Provide the (x, y) coordinate of the cell's center where the given text is located.  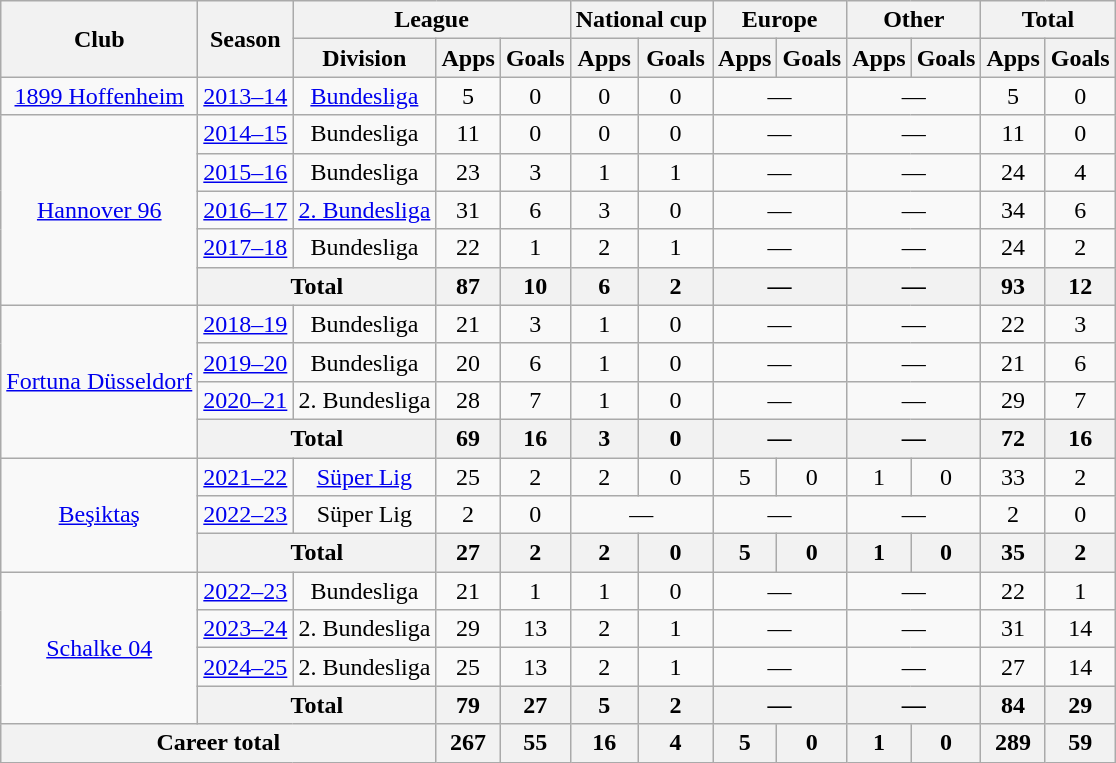
2015–16 (246, 172)
69 (468, 438)
2017–18 (246, 248)
12 (1080, 286)
League (432, 20)
Season (246, 39)
84 (1013, 705)
Schalke 04 (100, 648)
2014–15 (246, 134)
National cup (641, 20)
2019–20 (246, 362)
2016–17 (246, 210)
28 (468, 400)
Other (914, 20)
Hannover 96 (100, 210)
2020–21 (246, 400)
10 (535, 286)
33 (1013, 477)
Division (364, 58)
20 (468, 362)
87 (468, 286)
23 (468, 172)
Fortuna Düsseldorf (100, 381)
34 (1013, 210)
Europe (780, 20)
2013–14 (246, 96)
289 (1013, 743)
Club (100, 39)
Career total (218, 743)
1899 Hoffenheim (100, 96)
2021–22 (246, 477)
79 (468, 705)
55 (535, 743)
Beşiktaş (100, 515)
59 (1080, 743)
72 (1013, 438)
267 (468, 743)
35 (1013, 553)
2018–19 (246, 324)
2023–24 (246, 629)
2024–25 (246, 667)
93 (1013, 286)
